For the text-containing cell, return its midpoint in [x, y] coordinate format. 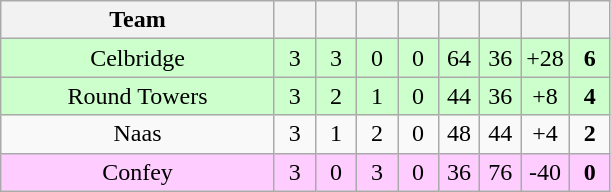
48 [460, 134]
Celbridge [138, 58]
76 [500, 172]
Naas [138, 134]
64 [460, 58]
Team [138, 20]
+8 [546, 96]
Confey [138, 172]
Round Towers [138, 96]
6 [590, 58]
+4 [546, 134]
4 [590, 96]
-40 [546, 172]
+28 [546, 58]
